From the cell containing the given text, extract its center point as (X, Y) coordinate. 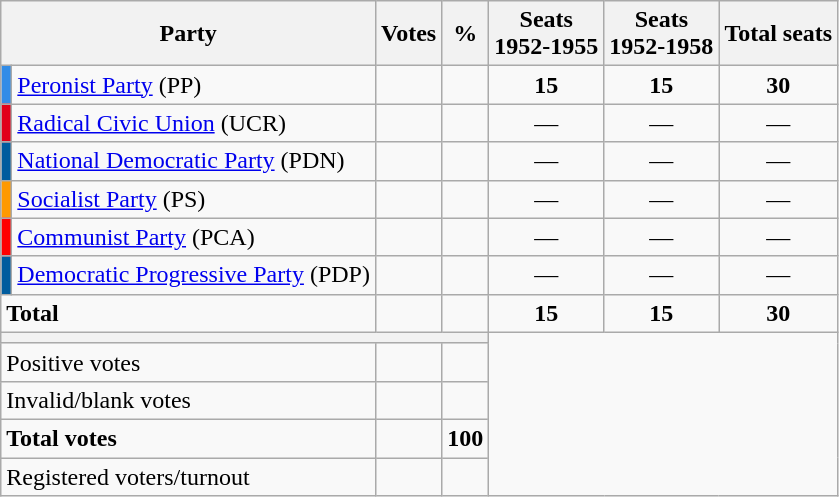
Seats1952-1955 (546, 34)
Positive votes (188, 362)
Invalid/blank votes (188, 400)
% (466, 34)
Total votes (188, 438)
Total seats (778, 34)
Socialist Party (PS) (194, 199)
Radical Civic Union (UCR) (194, 123)
Votes (408, 34)
Party (188, 34)
Total (188, 313)
Registered voters/turnout (188, 477)
Communist Party (PCA) (194, 237)
Peronist Party (PP) (194, 85)
National Democratic Party (PDN) (194, 161)
100 (466, 438)
Democratic Progressive Party (PDP) (194, 275)
Seats1952-1958 (662, 34)
